Output the (X, Y) coordinate of the center of the cell containing the given text.  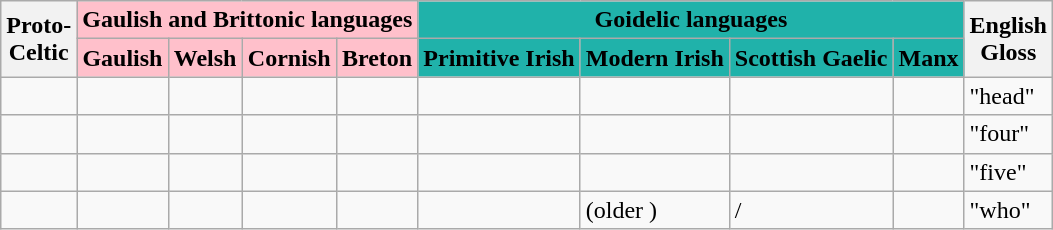
Cornish (289, 58)
Manx (928, 58)
/ (811, 210)
Primitive Irish (499, 58)
Modern Irish (654, 58)
Proto-Celtic (39, 39)
"four" (1008, 134)
Breton (377, 58)
"who" (1008, 210)
(older ) (654, 210)
"five" (1008, 172)
Goidelic languages (691, 20)
Welsh (205, 58)
Scottish Gaelic (811, 58)
EnglishGloss (1008, 39)
"head" (1008, 96)
Gaulish (122, 58)
Gaulish and Brittonic languages (248, 20)
